Provide the (x, y) coordinate of the cell's center where the given text is located.  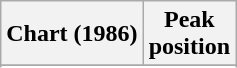
Peakposition (189, 34)
Chart (1986) (72, 34)
